Pinpoint the cell where the given text exists, returning its [x, y] midpoint coordinate. 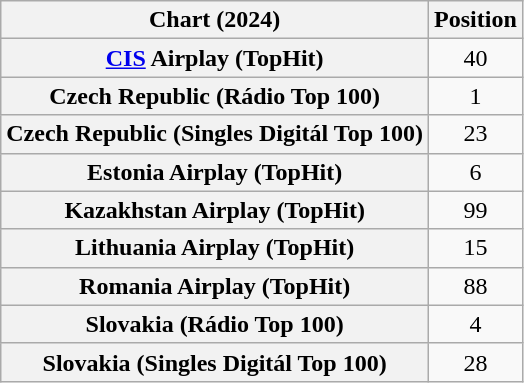
28 [476, 362]
40 [476, 58]
99 [476, 210]
Slovakia (Rádio Top 100) [215, 324]
Slovakia (Singles Digitál Top 100) [215, 362]
Chart (2024) [215, 20]
Estonia Airplay (TopHit) [215, 172]
1 [476, 96]
4 [476, 324]
88 [476, 286]
Czech Republic (Singles Digitál Top 100) [215, 134]
6 [476, 172]
23 [476, 134]
15 [476, 248]
Lithuania Airplay (TopHit) [215, 248]
CIS Airplay (TopHit) [215, 58]
Romania Airplay (TopHit) [215, 286]
Kazakhstan Airplay (TopHit) [215, 210]
Czech Republic (Rádio Top 100) [215, 96]
Position [476, 20]
